Determine the (x, y) coordinate at the center of the cell enclosing the given text.  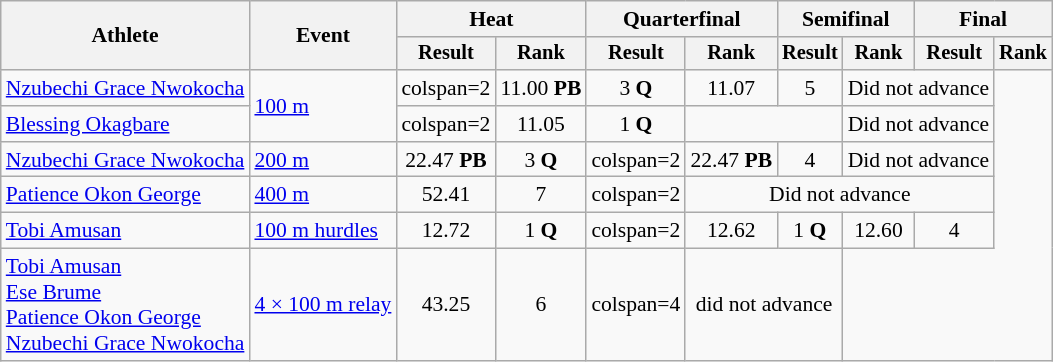
Semifinal (846, 19)
Tobi Amusan (126, 231)
43.25 (446, 305)
12.72 (446, 231)
11.00 PB (540, 88)
11.05 (540, 124)
Final (983, 19)
Tobi AmusanEse BrumePatience Okon GeorgeNzubechi Grace Nwokocha (126, 305)
Event (322, 36)
6 (540, 305)
colspan=4 (636, 305)
12.60 (879, 231)
5 (810, 88)
400 m (322, 195)
4 × 100 m relay (322, 305)
Heat (491, 19)
Quarterfinal (682, 19)
12.62 (731, 231)
52.41 (446, 195)
200 m (322, 160)
100 m (322, 106)
11.07 (731, 88)
100 m hurdles (322, 231)
Athlete (126, 36)
7 (540, 195)
Patience Okon George (126, 195)
Blessing Okagbare (126, 124)
did not advance (764, 305)
